Capture the cell that displays the provided text and extract its [x, y] central coordinate. 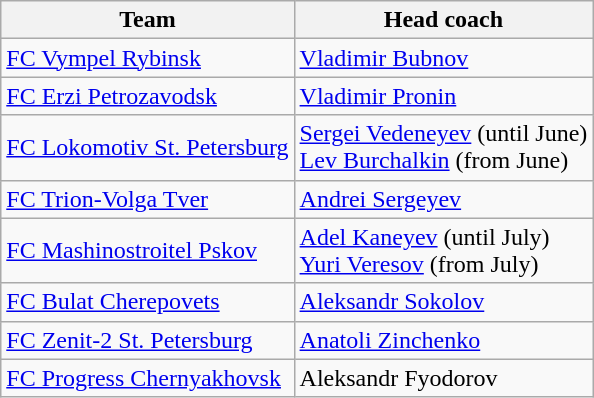
Sergei Vedeneyev (until June)Lev Burchalkin (from June) [444, 148]
FC Trion-Volga Tver [148, 199]
Andrei Sergeyev [444, 199]
FC Lokomotiv St. Petersburg [148, 148]
Anatoli Zinchenko [444, 340]
FC Mashinostroitel Pskov [148, 250]
Aleksandr Fyodorov [444, 378]
Vladimir Bubnov [444, 58]
FC Vympel Rybinsk [148, 58]
Vladimir Pronin [444, 96]
Head coach [444, 20]
Aleksandr Sokolov [444, 302]
Adel Kaneyev (until July)Yuri Veresov (from July) [444, 250]
FC Bulat Cherepovets [148, 302]
Team [148, 20]
FC Progress Chernyakhovsk [148, 378]
FC Zenit-2 St. Petersburg [148, 340]
FC Erzi Petrozavodsk [148, 96]
